Search for the cell housing the specified text and yield its [x, y] center coordinate. 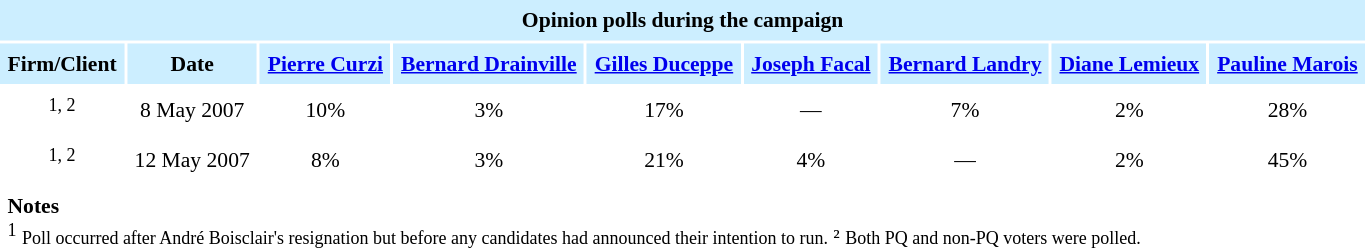
Bernard Landry [965, 64]
8% [325, 159]
Bernard Drainville [488, 64]
17% [664, 110]
Gilles Duceppe [664, 64]
Diane Lemieux [1130, 64]
21% [664, 159]
8 May 2007 [192, 110]
Joseph Facal [811, 64]
4% [811, 159]
12 May 2007 [192, 159]
7% [965, 110]
Pierre Curzi [325, 64]
Firm/Client [62, 64]
10% [325, 110]
Date [192, 64]
Opinion polls during the campaign [682, 20]
